Capture the cell that displays the provided text and extract its [X, Y] central coordinate. 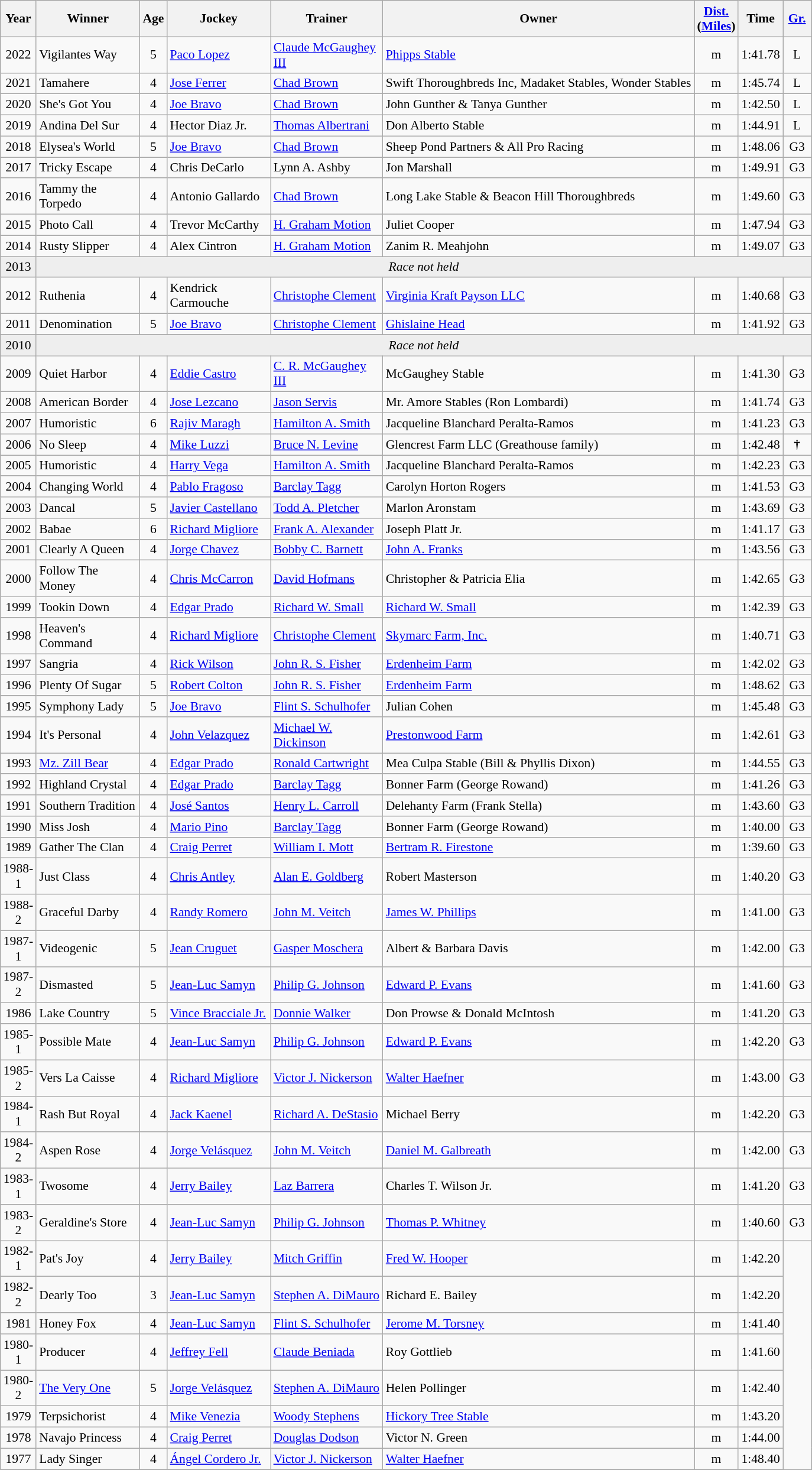
2013 [18, 267]
Prestonwood Farm [539, 735]
2021 [18, 83]
Vince Bracciale Jr. [219, 1014]
1988-2 [18, 913]
1983-2 [18, 1222]
Tricky Escape [87, 168]
2007 [18, 424]
Honey Fox [87, 1323]
Javier Castellano [219, 508]
† [797, 444]
2008 [18, 403]
Symphony Lady [87, 706]
Jockey [219, 19]
1:43.60 [760, 806]
1:45.74 [760, 83]
Jose Lezcano [219, 403]
Tamahere [87, 83]
1:41.92 [760, 324]
1:44.00 [760, 1438]
No Sleep [87, 444]
John Gunther & Tanya Gunther [539, 105]
Andina Del Sur [87, 126]
1997 [18, 664]
David Hofmans [327, 578]
Twosome [87, 1187]
Aspen Rose [87, 1150]
Rash But Royal [87, 1114]
Vers La Caisse [87, 1078]
2022 [18, 54]
Christopher & Patricia Elia [539, 578]
Thomas Albertrani [327, 126]
Hector Diaz Jr. [219, 126]
Navajo Princess [87, 1438]
1:43.56 [760, 550]
Randy Romero [219, 913]
Graceful Darby [87, 913]
Thomas P. Whitney [539, 1222]
Dismasted [87, 985]
Tookin Down [87, 607]
Age [153, 19]
1:41.40 [760, 1323]
Plenty Of Sugar [87, 686]
1:44.55 [760, 764]
Jack Kaenel [219, 1114]
Mike Luzzi [219, 444]
1:40.71 [760, 636]
Ghislaine Head [539, 324]
1:41.78 [760, 54]
2005 [18, 466]
Mea Culpa Stable (Bill & Phyllis Dixon) [539, 764]
1999 [18, 607]
Claude McGaughey III [327, 54]
Ruthenia [87, 296]
Dist. (Miles) [716, 19]
Kendrick Carmouche [219, 296]
Virginia Kraft Payson LLC [539, 296]
Mz. Zill Bear [87, 764]
1:41.30 [760, 374]
1977 [18, 1459]
1998 [18, 636]
1:49.07 [760, 246]
Producer [87, 1352]
1:42.61 [760, 735]
Mitch Griffin [327, 1259]
2018 [18, 147]
Hickory Tree Stable [539, 1417]
Eddie Castro [219, 374]
1989 [18, 848]
Mr. Amore Stables (Ron Lombardi) [539, 403]
Todd A. Pletcher [327, 508]
Don Alberto Stable [539, 126]
Michael W. Dickinson [327, 735]
Jose Ferrer [219, 83]
Long Lake Stable & Beacon Hill Thoroughbreds [539, 196]
Richard A. DeStasio [327, 1114]
Jean Cruguet [219, 948]
Antonio Gallardo [219, 196]
1:40.68 [760, 296]
2019 [18, 126]
1:43.20 [760, 1417]
2020 [18, 105]
1:41.00 [760, 913]
Southern Tradition [87, 806]
1:49.91 [760, 168]
John Velazquez [219, 735]
Jerome M. Torsney [539, 1323]
1:42.39 [760, 607]
2015 [18, 225]
2003 [18, 508]
Victor N. Green [539, 1438]
1980-2 [18, 1388]
Ronald Cartwright [327, 764]
Daniel M. Galbreath [539, 1150]
Delehanty Farm (Frank Stella) [539, 806]
Lady Singer [87, 1459]
1:41.74 [760, 403]
1987-2 [18, 985]
Chris DeCarlo [219, 168]
Denomination [87, 324]
Time [760, 19]
Lynn A. Ashby [327, 168]
Bertram R. Firestone [539, 848]
Videogenic [87, 948]
Robert Masterson [539, 876]
Bruce N. Levine [327, 444]
William I. Mott [327, 848]
Fred W. Hooper [539, 1259]
Roy Gottlieb [539, 1352]
Rick Wilson [219, 664]
Rusty Slipper [87, 246]
Terpsichorist [87, 1417]
Chris McCarron [219, 578]
1986 [18, 1014]
1:45.48 [760, 706]
1:42.48 [760, 444]
1992 [18, 785]
1:40.00 [760, 827]
Helen Pollinger [539, 1388]
Harry Vega [219, 466]
1991 [18, 806]
José Santos [219, 806]
Paco Lopez [219, 54]
Joseph Platt Jr. [539, 529]
Ángel Cordero Jr. [219, 1459]
3 [153, 1294]
Marlon Aronstam [539, 508]
Charles T. Wilson Jr. [539, 1187]
Dancal [87, 508]
Mike Venezia [219, 1417]
1:48.62 [760, 686]
Just Class [87, 876]
1:41.23 [760, 424]
Juliet Cooper [539, 225]
2000 [18, 578]
Donnie Walker [327, 1014]
Jason Servis [327, 403]
Follow The Money [87, 578]
1:43.00 [760, 1078]
Elysea's World [87, 147]
Gasper Moschera [327, 948]
Don Prowse & Donald McIntosh [539, 1014]
Trainer [327, 19]
2016 [18, 196]
Julian Cohen [539, 706]
1993 [18, 764]
Geraldine's Store [87, 1222]
1985-1 [18, 1041]
1987-1 [18, 948]
Zanim R. Meahjohn [539, 246]
2002 [18, 529]
2011 [18, 324]
Pat's Joy [87, 1259]
1996 [18, 686]
1:48.06 [760, 147]
1:40.60 [760, 1222]
1:42.50 [760, 105]
Pablo Fragoso [219, 487]
1981 [18, 1323]
1983-1 [18, 1187]
She's Got You [87, 105]
Sangria [87, 664]
The Very One [87, 1388]
1:42.65 [760, 578]
John A. Franks [539, 550]
Gr. [797, 19]
Vigilantes Way [87, 54]
Heaven's Command [87, 636]
Winner [87, 19]
McGaughey Stable [539, 374]
Carolyn Horton Rogers [539, 487]
2012 [18, 296]
Laz Barrera [327, 1187]
Glencrest Farm LLC (Greathouse family) [539, 444]
1985-2 [18, 1078]
James W. Phillips [539, 913]
1:40.20 [760, 876]
1:47.94 [760, 225]
1978 [18, 1438]
1:39.60 [760, 848]
Rajiv Maragh [219, 424]
2017 [18, 168]
1:44.91 [760, 126]
Changing World [87, 487]
Gather The Clan [87, 848]
Richard E. Bailey [539, 1294]
Phipps Stable [539, 54]
Frank A. Alexander [327, 529]
Woody Stephens [327, 1417]
Jorge Chavez [219, 550]
1984-1 [18, 1114]
1979 [18, 1417]
1:41.26 [760, 785]
Robert Colton [219, 686]
1:48.40 [760, 1459]
1:43.69 [760, 508]
1982-2 [18, 1294]
Owner [539, 19]
Alan E. Goldberg [327, 876]
Trevor McCarthy [219, 225]
Chris Antley [219, 876]
2006 [18, 444]
Skymarc Farm, Inc. [539, 636]
Babae [87, 529]
1990 [18, 827]
Quiet Harbor [87, 374]
Jon Marshall [539, 168]
Alex Cintron [219, 246]
Miss Josh [87, 827]
1984-2 [18, 1150]
1:42.02 [760, 664]
C. R. McGaughey III [327, 374]
Bobby C. Barnett [327, 550]
Photo Call [87, 225]
1982-1 [18, 1259]
Henry L. Carroll [327, 806]
1:42.23 [760, 466]
1:49.60 [760, 196]
1994 [18, 735]
Michael Berry [539, 1114]
Swift Thoroughbreds Inc, Madaket Stables, Wonder Stables [539, 83]
Lake Country [87, 1014]
1:41.53 [760, 487]
2010 [18, 345]
It's Personal [87, 735]
Year [18, 19]
Sheep Pond Partners & All Pro Racing [539, 147]
1:41.17 [760, 529]
Jeffrey Fell [219, 1352]
Dearly Too [87, 1294]
1:42.40 [760, 1388]
2014 [18, 246]
Clearly A Queen [87, 550]
1988-1 [18, 876]
1995 [18, 706]
Douglas Dodson [327, 1438]
Claude Beniada [327, 1352]
American Border [87, 403]
Mario Pino [219, 827]
1980-1 [18, 1352]
2001 [18, 550]
Highland Crystal [87, 785]
Tammy the Torpedo [87, 196]
2004 [18, 487]
Possible Mate [87, 1041]
2009 [18, 374]
Albert & Barbara Davis [539, 948]
